Search for the cell housing the specified text and yield its [x, y] center coordinate. 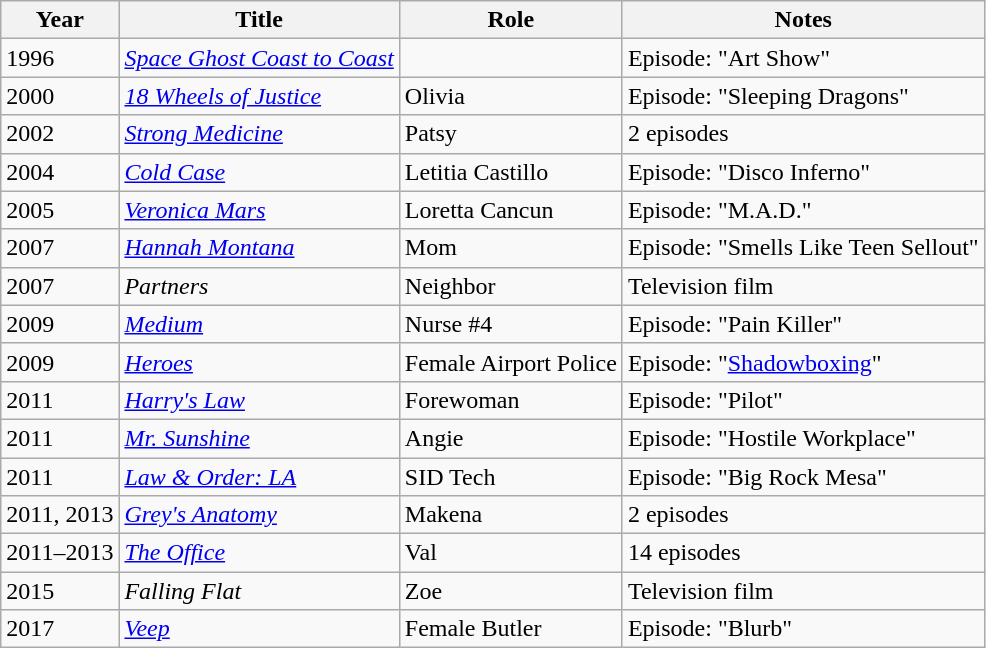
Grey's Anatomy [259, 515]
Zoe [510, 591]
Episode: "Sleeping Dragons" [803, 96]
The Office [259, 553]
Episode: "Shadowboxing" [803, 362]
Nurse #4 [510, 324]
Title [259, 20]
1996 [60, 58]
Episode: "Hostile Workplace" [803, 438]
Episode: "Blurb" [803, 629]
Episode: "Disco Inferno" [803, 172]
14 episodes [803, 553]
Notes [803, 20]
18 Wheels of Justice [259, 96]
Mom [510, 248]
Hannah Montana [259, 248]
Space Ghost Coast to Coast [259, 58]
Olivia [510, 96]
Forewoman [510, 400]
Episode: "Pilot" [803, 400]
Episode: "Big Rock Mesa" [803, 477]
Partners [259, 286]
Letitia Castillo [510, 172]
Angie [510, 438]
Law & Order: LA [259, 477]
Makena [510, 515]
2011–2013 [60, 553]
Role [510, 20]
2004 [60, 172]
Episode: "Smells Like Teen Sellout" [803, 248]
2002 [60, 134]
Medium [259, 324]
Val [510, 553]
SID Tech [510, 477]
Strong Medicine [259, 134]
Heroes [259, 362]
2005 [60, 210]
Veep [259, 629]
Female Airport Police [510, 362]
2000 [60, 96]
Veronica Mars [259, 210]
2011, 2013 [60, 515]
2017 [60, 629]
Cold Case [259, 172]
Female Butler [510, 629]
Falling Flat [259, 591]
2015 [60, 591]
Episode: "Art Show" [803, 58]
Patsy [510, 134]
Neighbor [510, 286]
Year [60, 20]
Mr. Sunshine [259, 438]
Episode: "Pain Killer" [803, 324]
Episode: "M.A.D." [803, 210]
Harry's Law [259, 400]
Loretta Cancun [510, 210]
